Locate the cell with the specified text and output its (X, Y) center coordinate. 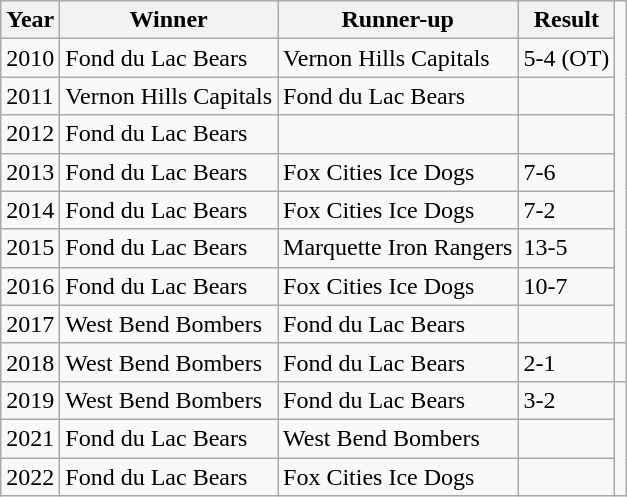
2-1 (566, 362)
Marquette Iron Rangers (398, 248)
Runner-up (398, 20)
2022 (30, 477)
2011 (30, 96)
2021 (30, 438)
3-2 (566, 400)
2018 (30, 362)
2019 (30, 400)
2010 (30, 58)
2013 (30, 172)
2012 (30, 134)
Year (30, 20)
2016 (30, 286)
Winner (169, 20)
2014 (30, 210)
7-6 (566, 172)
2017 (30, 324)
5-4 (OT) (566, 58)
Result (566, 20)
2015 (30, 248)
13-5 (566, 248)
10-7 (566, 286)
7-2 (566, 210)
